Extract the (X, Y) coordinate from the center of the cell holding the provided text.  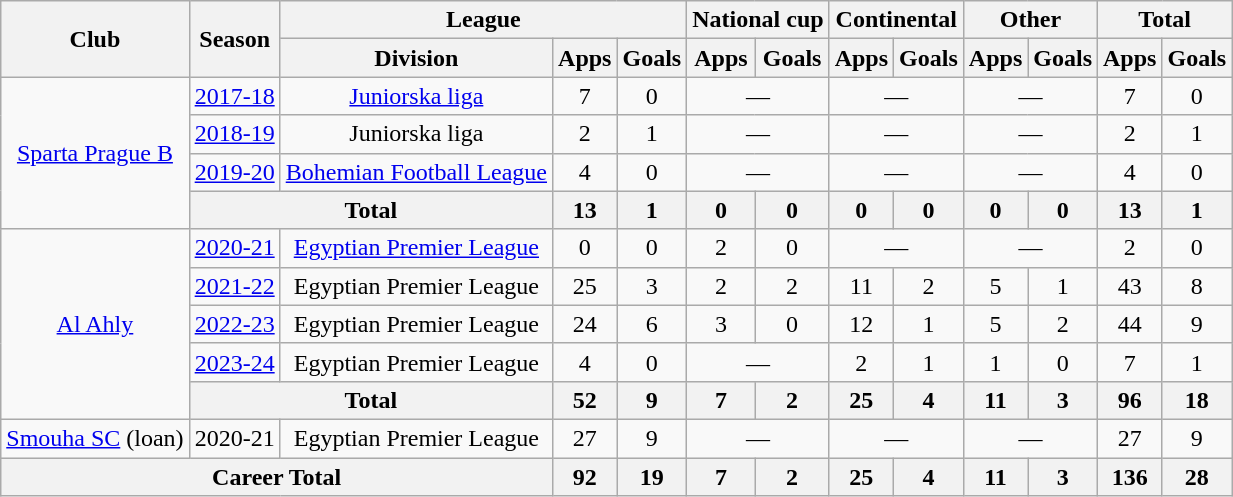
2019-20 (234, 172)
Career Total (277, 477)
2021-22 (234, 286)
Bohemian Football League (416, 172)
2023-24 (234, 362)
12 (861, 324)
44 (1130, 324)
24 (585, 324)
43 (1130, 286)
19 (652, 477)
136 (1130, 477)
2022-23 (234, 324)
6 (652, 324)
2017-18 (234, 96)
Club (95, 39)
2018-19 (234, 134)
8 (1197, 286)
Al Ahly (95, 324)
Continental (896, 20)
Other (1030, 20)
Season (234, 39)
18 (1197, 400)
National cup (758, 20)
Division (416, 58)
Smouha SC (loan) (95, 438)
92 (585, 477)
28 (1197, 477)
96 (1130, 400)
League (484, 20)
52 (585, 400)
Sparta Prague B (95, 153)
